Pinpoint the cell where the given text exists, returning its [X, Y] midpoint coordinate. 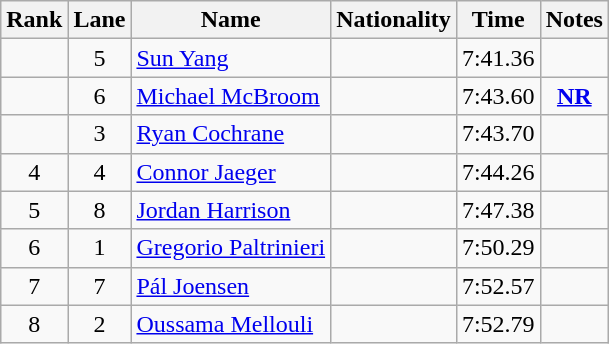
Rank [34, 20]
7:50.29 [498, 248]
7:43.70 [498, 134]
Lane [100, 20]
Ryan Cochrane [231, 134]
1 [100, 248]
Nationality [394, 20]
3 [100, 134]
Gregorio Paltrinieri [231, 248]
7:52.79 [498, 324]
Michael McBroom [231, 96]
7:43.60 [498, 96]
7:41.36 [498, 58]
Oussama Mellouli [231, 324]
Name [231, 20]
Connor Jaeger [231, 172]
Time [498, 20]
Notes [574, 20]
Jordan Harrison [231, 210]
2 [100, 324]
Sun Yang [231, 58]
7:47.38 [498, 210]
7:52.57 [498, 286]
NR [574, 96]
Pál Joensen [231, 286]
7:44.26 [498, 172]
